Return [X, Y] of the center of cell containing provided text 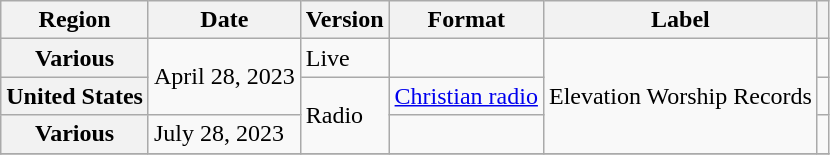
Format [466, 20]
April 28, 2023 [224, 77]
Radio [344, 115]
Label [680, 20]
Live [344, 58]
Date [224, 20]
United States [75, 96]
Region [75, 20]
Version [344, 20]
Elevation Worship Records [680, 96]
Christian radio [466, 96]
July 28, 2023 [224, 134]
